Scan for the cell matching the given text and deliver its (x, y) coordinate at center. 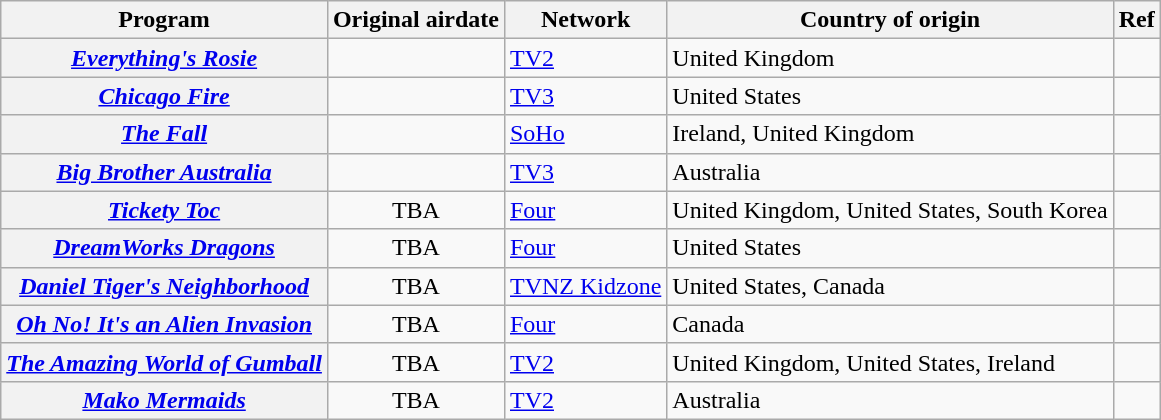
United States, Canada (890, 286)
DreamWorks Dragons (164, 248)
Everything's Rosie (164, 58)
Mako Mermaids (164, 400)
Country of origin (890, 20)
Chicago Fire (164, 96)
United Kingdom, United States, South Korea (890, 210)
Network (585, 20)
Tickety Toc (164, 210)
United Kingdom (890, 58)
Ireland, United Kingdom (890, 134)
TVNZ Kidzone (585, 286)
Ref (1136, 20)
Oh No! It's an Alien Invasion (164, 324)
Big Brother Australia (164, 172)
Canada (890, 324)
Daniel Tiger's Neighborhood (164, 286)
The Fall (164, 134)
Program (164, 20)
SoHo (585, 134)
United Kingdom, United States, Ireland (890, 362)
Original airdate (416, 20)
The Amazing World of Gumball (164, 362)
